Output the [X, Y] coordinate of the center of the cell containing the given text.  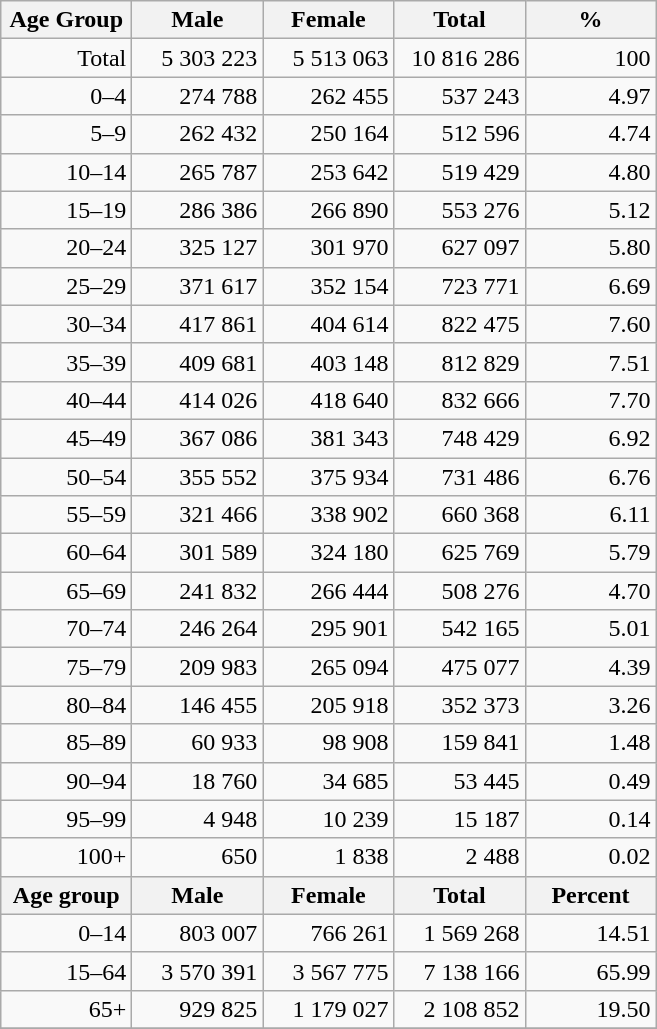
10–14 [66, 172]
4.97 [590, 96]
40–44 [66, 400]
508 276 [460, 591]
% [590, 20]
50–54 [66, 477]
60 933 [198, 743]
6.11 [590, 515]
1 838 [328, 857]
100 [590, 58]
414 026 [198, 400]
803 007 [198, 933]
822 475 [460, 324]
98 908 [328, 743]
262 455 [328, 96]
205 918 [328, 705]
209 983 [198, 667]
338 902 [328, 515]
5.12 [590, 210]
20–24 [66, 248]
241 832 [198, 591]
6.76 [590, 477]
7.60 [590, 324]
355 552 [198, 477]
4 948 [198, 819]
512 596 [460, 134]
146 455 [198, 705]
542 165 [460, 629]
352 373 [460, 705]
832 666 [460, 400]
3 567 775 [328, 971]
321 466 [198, 515]
5.79 [590, 553]
65.99 [590, 971]
352 154 [328, 286]
80–84 [66, 705]
7.51 [590, 362]
627 097 [460, 248]
3.26 [590, 705]
266 444 [328, 591]
812 829 [460, 362]
660 368 [460, 515]
19.50 [590, 1009]
53 445 [460, 781]
375 934 [328, 477]
5 513 063 [328, 58]
90–94 [66, 781]
15–19 [66, 210]
100+ [66, 857]
367 086 [198, 438]
1.48 [590, 743]
265 094 [328, 667]
766 261 [328, 933]
301 970 [328, 248]
35–39 [66, 362]
7 138 166 [460, 971]
262 432 [198, 134]
418 640 [328, 400]
266 890 [328, 210]
325 127 [198, 248]
15–64 [66, 971]
553 276 [460, 210]
650 [198, 857]
95–99 [66, 819]
324 180 [328, 553]
15 187 [460, 819]
Percent [590, 895]
403 148 [328, 362]
70–74 [66, 629]
75–79 [66, 667]
265 787 [198, 172]
286 386 [198, 210]
381 343 [328, 438]
0.49 [590, 781]
2 108 852 [460, 1009]
159 841 [460, 743]
0.14 [590, 819]
4.80 [590, 172]
295 901 [328, 629]
65–69 [66, 591]
519 429 [460, 172]
6.69 [590, 286]
625 769 [460, 553]
55–59 [66, 515]
5–9 [66, 134]
748 429 [460, 438]
4.70 [590, 591]
6.92 [590, 438]
7.70 [590, 400]
1 179 027 [328, 1009]
25–29 [66, 286]
60–64 [66, 553]
731 486 [460, 477]
371 617 [198, 286]
18 760 [198, 781]
1 569 268 [460, 933]
246 264 [198, 629]
929 825 [198, 1009]
253 642 [328, 172]
Age group [66, 895]
301 589 [198, 553]
Age Group [66, 20]
0–4 [66, 96]
0–14 [66, 933]
10 816 286 [460, 58]
65+ [66, 1009]
10 239 [328, 819]
274 788 [198, 96]
5.80 [590, 248]
404 614 [328, 324]
30–34 [66, 324]
3 570 391 [198, 971]
45–49 [66, 438]
5.01 [590, 629]
417 861 [198, 324]
5 303 223 [198, 58]
537 243 [460, 96]
409 681 [198, 362]
723 771 [460, 286]
475 077 [460, 667]
34 685 [328, 781]
14.51 [590, 933]
4.74 [590, 134]
0.02 [590, 857]
4.39 [590, 667]
85–89 [66, 743]
2 488 [460, 857]
250 164 [328, 134]
